From the cell containing the given text, extract its center point as [X, Y] coordinate. 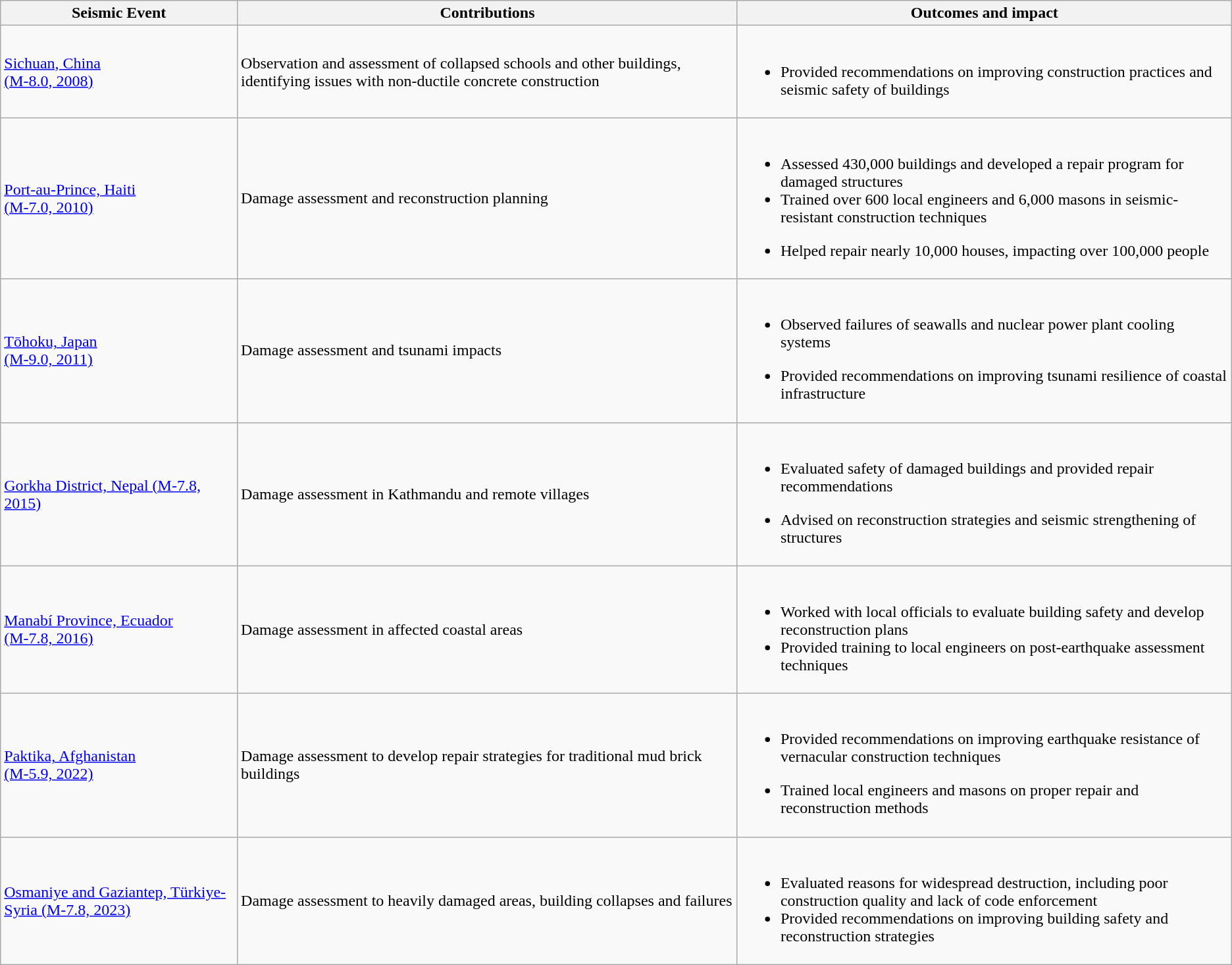
Tōhoku, Japan(M-9.0, 2011) [119, 351]
Manabí Province, Ecuador(M-7.8, 2016) [119, 630]
Damage assessment to heavily damaged areas, building collapses and failures [488, 901]
Contributions [488, 13]
Damage assessment in affected coastal areas [488, 630]
Sichuan, China(M-8.0, 2008) [119, 72]
Osmaniye and Gaziantep, Türkiye-Syria (M-7.8, 2023) [119, 901]
Port-au-Prince, Haiti(M-7.0, 2010) [119, 199]
Damage assessment in Kathmandu and remote villages [488, 494]
Damage assessment and tsunami impacts [488, 351]
Evaluated safety of damaged buildings and provided repair recommendationsAdvised on reconstruction strategies and seismic strengthening of structures [985, 494]
Gorkha District, Nepal (M-7.8, 2015) [119, 494]
Seismic Event [119, 13]
Outcomes and impact [985, 13]
Paktika, Afghanistan(M-5.9, 2022) [119, 765]
Damage assessment and reconstruction planning [488, 199]
Provided recommendations on improving construction practices and seismic safety of buildings [985, 72]
Damage assessment to develop repair strategies for traditional mud brick buildings [488, 765]
Observation and assessment of collapsed schools and other buildings, identifying issues with non-ductile concrete construction [488, 72]
